Find where the given text appears and provide that cell's center as (X, Y) coordinate. 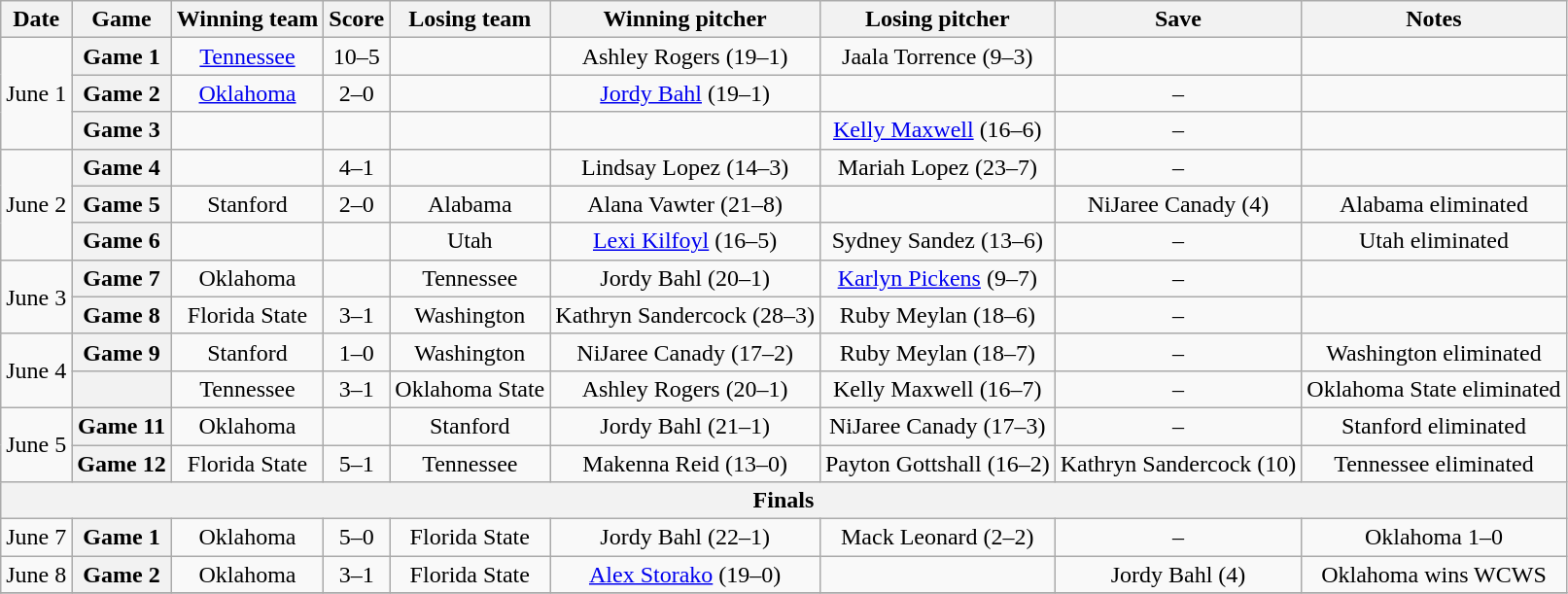
Alex Storako (19–0) (685, 575)
Game 8 (122, 315)
Jordy Bahl (20–1) (685, 278)
Ruby Meylan (18–7) (937, 352)
Losing team (470, 19)
Utah eliminated (1434, 241)
Oklahoma 1–0 (1434, 538)
Game 5 (122, 204)
Save (1178, 19)
June 1 (37, 93)
Sydney Sandez (13–6) (937, 241)
Jordy Bahl (4) (1178, 575)
Oklahoma wins WCWS (1434, 575)
Winning pitcher (685, 19)
5–0 (357, 538)
Game 12 (122, 464)
Notes (1434, 19)
Winning team (247, 19)
June 3 (37, 297)
Utah (470, 241)
Ashley Rogers (19–1) (685, 56)
June 4 (37, 370)
1–0 (357, 352)
Game 11 (122, 426)
Game (122, 19)
Mariah Lopez (23–7) (937, 167)
Mack Leonard (2–2) (937, 538)
Kathryn Sandercock (28–3) (685, 315)
Jordy Bahl (21–1) (685, 426)
Finals (784, 501)
Lindsay Lopez (14–3) (685, 167)
Date (37, 19)
Payton Gottshall (16–2) (937, 464)
Oklahoma State eliminated (1434, 389)
Alabama eliminated (1434, 204)
Stanford eliminated (1434, 426)
Washington eliminated (1434, 352)
Losing pitcher (937, 19)
Alana Vawter (21–8) (685, 204)
Game 3 (122, 130)
Game 7 (122, 278)
4–1 (357, 167)
June 5 (37, 444)
Game 9 (122, 352)
June 2 (37, 204)
Alabama (470, 204)
10–5 (357, 56)
Game 4 (122, 167)
Score (357, 19)
June 8 (37, 575)
Jordy Bahl (19–1) (685, 93)
Game 6 (122, 241)
Jordy Bahl (22–1) (685, 538)
Oklahoma State (470, 389)
June 7 (37, 538)
Tennessee eliminated (1434, 464)
Jaala Torrence (9–3) (937, 56)
NiJaree Canady (17–2) (685, 352)
NiJaree Canady (17–3) (937, 426)
Kelly Maxwell (16–7) (937, 389)
Kathryn Sandercock (10) (1178, 464)
Karlyn Pickens (9–7) (937, 278)
5–1 (357, 464)
NiJaree Canady (4) (1178, 204)
Ruby Meylan (18–6) (937, 315)
Ashley Rogers (20–1) (685, 389)
Lexi Kilfoyl (16–5) (685, 241)
Kelly Maxwell (16–6) (937, 130)
Makenna Reid (13–0) (685, 464)
